Search for the cell housing the specified text and yield its (x, y) center coordinate. 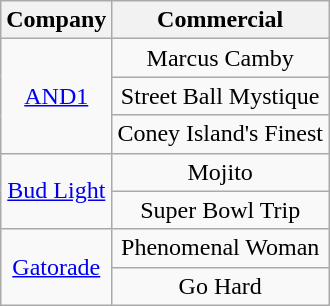
Super Bowl Trip (220, 210)
Street Ball Mystique (220, 96)
Mojito (220, 172)
Phenomenal Woman (220, 248)
Marcus Camby (220, 58)
Coney Island's Finest (220, 134)
AND1 (56, 96)
Company (56, 20)
Bud Light (56, 191)
Gatorade (56, 267)
Commercial (220, 20)
Go Hard (220, 286)
